Search for the cell housing the specified text and yield its (x, y) center coordinate. 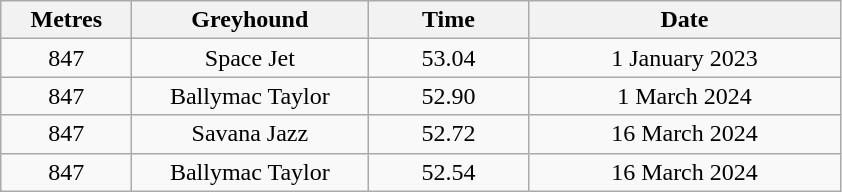
52.72 (448, 134)
53.04 (448, 58)
52.54 (448, 172)
Date (684, 20)
1 January 2023 (684, 58)
Metres (66, 20)
1 March 2024 (684, 96)
Savana Jazz (250, 134)
Space Jet (250, 58)
Time (448, 20)
Greyhound (250, 20)
52.90 (448, 96)
